Locate the cell with the specified text and output its [x, y] center coordinate. 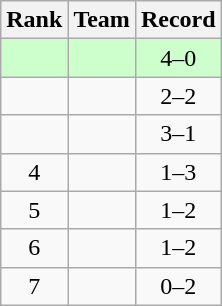
5 [34, 210]
3–1 [178, 134]
Record [178, 20]
Rank [34, 20]
6 [34, 248]
2–2 [178, 96]
4 [34, 172]
1–3 [178, 172]
7 [34, 286]
0–2 [178, 286]
4–0 [178, 58]
Team [102, 20]
